From the cell containing the given text, extract its center point as (x, y) coordinate. 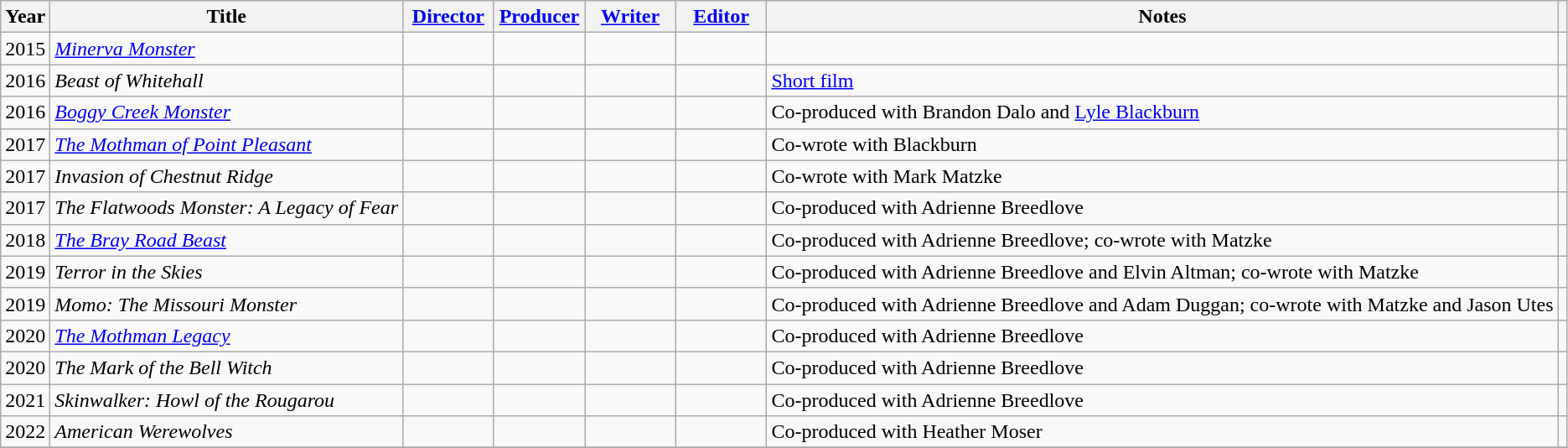
Year (25, 17)
Boggy Creek Monster (226, 112)
Producer (540, 17)
Skinwalker: Howl of the Rougarou (226, 400)
The Mothman of Point Pleasant (226, 144)
Notes (1162, 17)
Minerva Monster (226, 49)
2021 (25, 400)
The Mark of the Bell Witch (226, 367)
Co-produced with Adrienne Breedlove and Adam Duggan; co-wrote with Matzke and Jason Utes (1162, 304)
Co-produced with Adrienne Breedlove; co-wrote with Matzke (1162, 240)
Short film (1162, 81)
The Mothman Legacy (226, 336)
Co-produced with Heather Moser (1162, 432)
Terror in the Skies (226, 272)
American Werewolves (226, 432)
Co-wrote with Mark Matzke (1162, 176)
2018 (25, 240)
Beast of Whitehall (226, 81)
The Bray Road Beast (226, 240)
2022 (25, 432)
Title (226, 17)
Co-produced with Adrienne Breedlove and Elvin Altman; co-wrote with Matzke (1162, 272)
Director (449, 17)
Writer (630, 17)
2015 (25, 49)
Invasion of Chestnut Ridge (226, 176)
Editor (721, 17)
Momo: The Missouri Monster (226, 304)
The Flatwoods Monster: A Legacy of Fear (226, 208)
Co-wrote with Blackburn (1162, 144)
Co-produced with Brandon Dalo and Lyle Blackburn (1162, 112)
